Find where the given text appears and provide that cell's center as (X, Y) coordinate. 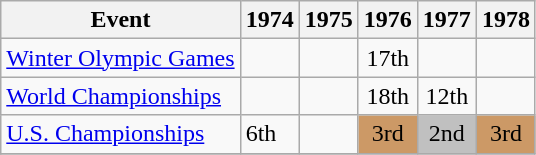
17th (388, 58)
Event (120, 20)
2nd (446, 134)
1974 (270, 20)
1976 (388, 20)
U.S. Championships (120, 134)
World Championships (120, 96)
6th (270, 134)
Winter Olympic Games (120, 58)
12th (446, 96)
1978 (506, 20)
1975 (328, 20)
1977 (446, 20)
18th (388, 96)
